Output the [X, Y] coordinate of the center of the cell containing the given text.  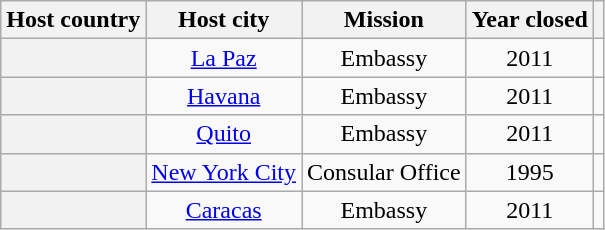
Quito [224, 134]
Year closed [530, 20]
Mission [384, 20]
Host country [74, 20]
Consular Office [384, 172]
New York City [224, 172]
Caracas [224, 210]
Havana [224, 96]
1995 [530, 172]
Host city [224, 20]
La Paz [224, 58]
